Search for the cell housing the specified text and yield its (x, y) center coordinate. 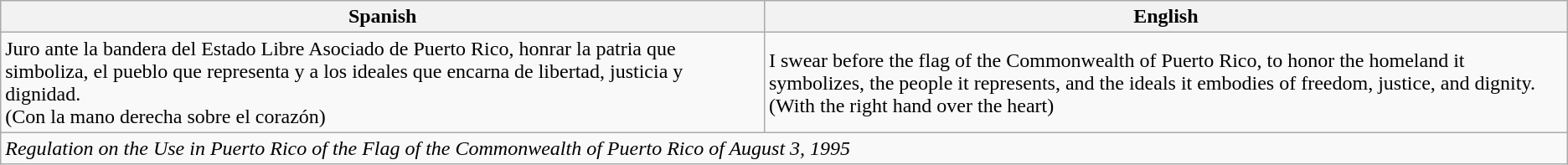
Spanish (383, 17)
English (1166, 17)
Regulation on the Use in Puerto Rico of the Flag of the Commonwealth of Puerto Rico of August 3, 1995 (784, 148)
